Find where the given text appears and provide that cell's center as (X, Y) coordinate. 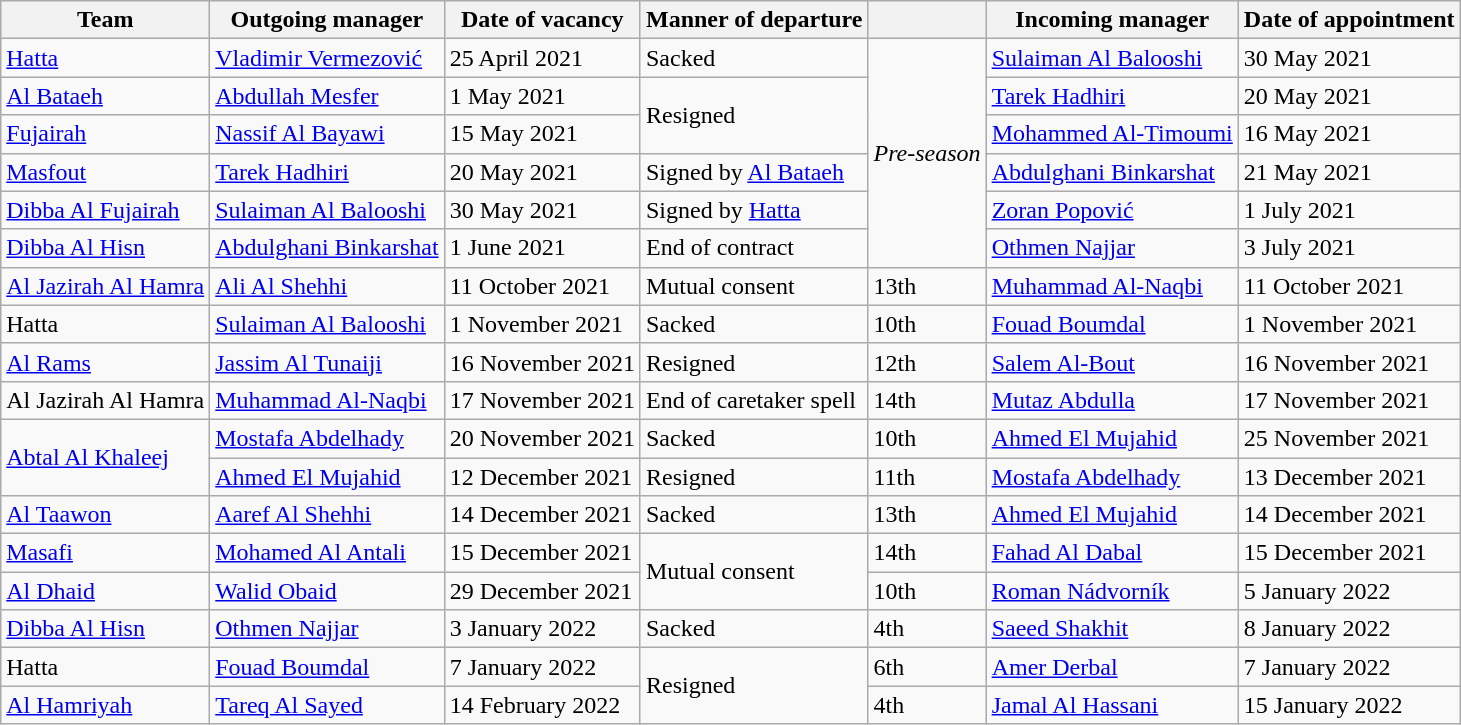
Jamal Al Hassani (1112, 705)
Signed by Al Bataeh (754, 172)
Ali Al Shehhi (327, 286)
Mohamed Al Antali (327, 553)
Mutaz Abdulla (1112, 400)
Amer Derbal (1112, 667)
Mohammed Al-Timoumi (1112, 134)
Outgoing manager (327, 20)
8 January 2022 (1349, 629)
6th (927, 667)
3 July 2021 (1349, 248)
Roman Nádvorník (1112, 591)
Jassim Al Tunaiji (327, 362)
Date of appointment (1349, 20)
Vladimir Vermezović (327, 58)
Abtal Al Khaleej (106, 457)
1 May 2021 (542, 96)
Tareq Al Sayed (327, 705)
1 June 2021 (542, 248)
Al Hamriyah (106, 705)
Incoming manager (1112, 20)
Masafi (106, 553)
End of contract (754, 248)
14 February 2022 (542, 705)
Saeed Shakhit (1112, 629)
11th (927, 477)
Fahad Al Dabal (1112, 553)
Date of vacancy (542, 20)
3 January 2022 (542, 629)
Al Dhaid (106, 591)
Signed by Hatta (754, 210)
12 December 2021 (542, 477)
Pre-season (927, 153)
Nassif Al Bayawi (327, 134)
Walid Obaid (327, 591)
25 April 2021 (542, 58)
29 December 2021 (542, 591)
End of caretaker spell (754, 400)
Masfout (106, 172)
Aaref Al Shehhi (327, 515)
Al Bataeh (106, 96)
Manner of departure (754, 20)
21 May 2021 (1349, 172)
15 May 2021 (542, 134)
Al Taawon (106, 515)
Zoran Popović (1112, 210)
15 January 2022 (1349, 705)
Abdullah Mesfer (327, 96)
1 July 2021 (1349, 210)
12th (927, 362)
13 December 2021 (1349, 477)
Salem Al-Bout (1112, 362)
16 May 2021 (1349, 134)
25 November 2021 (1349, 438)
Fujairah (106, 134)
5 January 2022 (1349, 591)
Al Rams (106, 362)
Team (106, 20)
20 November 2021 (542, 438)
Dibba Al Fujairah (106, 210)
